Return the [x, y] coordinate for the center point of the cell that contains the specified text.  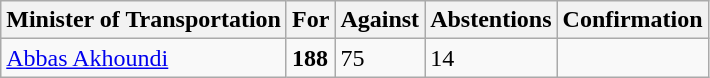
14 [491, 58]
Minister of Transportation [144, 20]
Against [380, 20]
Abstentions [491, 20]
For [310, 20]
188 [310, 58]
Abbas Akhoundi [144, 58]
Confirmation [632, 20]
75 [380, 58]
